For the text-containing cell, return its midpoint in [x, y] coordinate format. 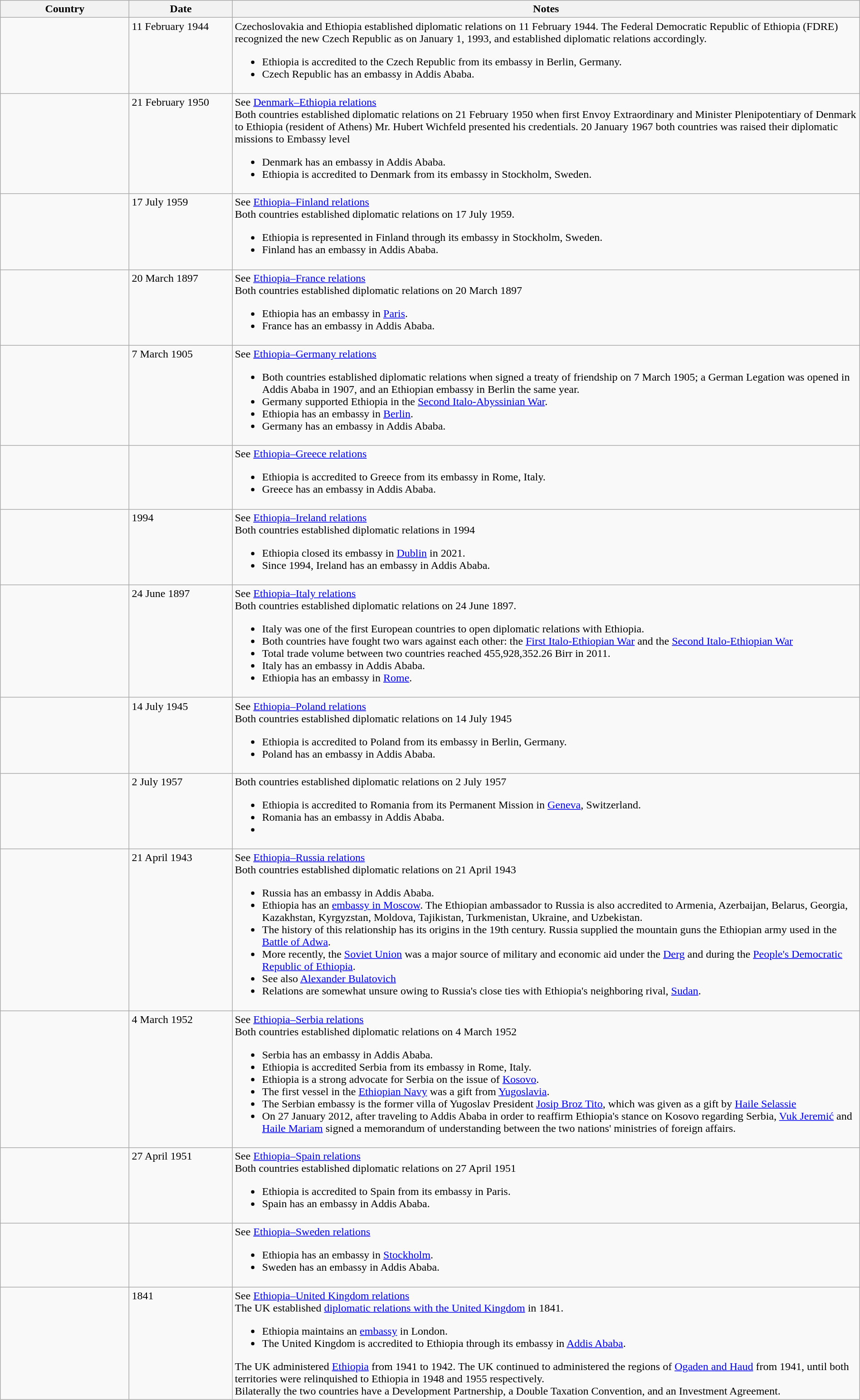
21 February 1950 [181, 143]
2 July 1957 [181, 811]
1841 [181, 1343]
24 June 1897 [181, 641]
See Ethiopia–Sweden relationsEthiopia has an embassy in Stockholm.Sweden has an embassy in Addis Ababa. [546, 1255]
See Ethiopia–Greece relationsEthiopia is accredited to Greece from its embassy in Rome, Italy.Greece has an embassy in Addis Ababa. [546, 477]
Country [65, 9]
21 April 1943 [181, 930]
14 July 1945 [181, 735]
17 July 1959 [181, 231]
Notes [546, 9]
7 March 1905 [181, 396]
Date [181, 9]
11 February 1944 [181, 55]
4 March 1952 [181, 1079]
27 April 1951 [181, 1186]
20 March 1897 [181, 308]
1994 [181, 547]
